Pinpoint the cell where the given text exists, returning its (x, y) midpoint coordinate. 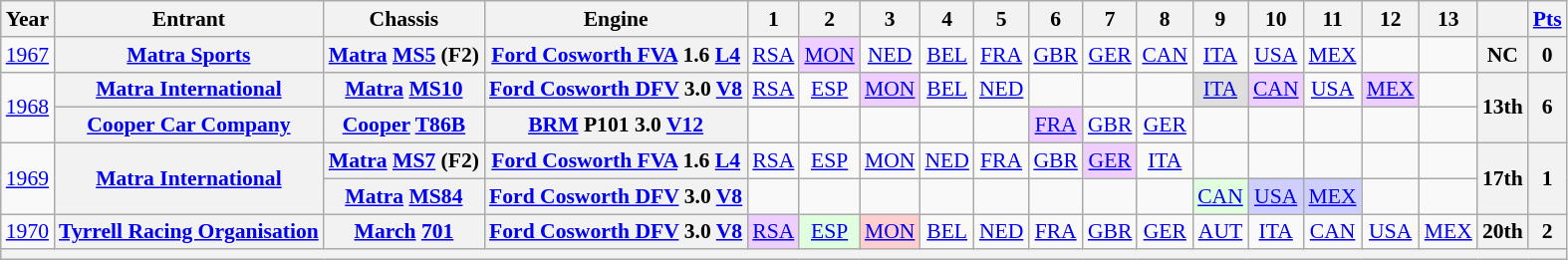
Matra Sports (189, 55)
Cooper T86B (404, 126)
10 (1276, 19)
1968 (28, 108)
March 701 (404, 232)
11 (1333, 19)
7 (1110, 19)
Engine (616, 19)
20th (1502, 232)
AUT (1220, 232)
4 (946, 19)
13 (1448, 19)
Entrant (189, 19)
Year (28, 19)
1967 (28, 55)
Matra MS84 (404, 196)
12 (1391, 19)
Cooper Car Company (189, 126)
1969 (28, 179)
BRM P101 3.0 V12 (616, 126)
Chassis (404, 19)
0 (1548, 55)
3 (891, 19)
8 (1165, 19)
17th (1502, 179)
9 (1220, 19)
5 (1001, 19)
1970 (28, 232)
13th (1502, 108)
Tyrrell Racing Organisation (189, 232)
Matra MS5 (F2) (404, 55)
Pts (1548, 19)
Matra MS10 (404, 90)
NC (1502, 55)
Matra MS7 (F2) (404, 161)
